Scan for the cell matching the given text and deliver its (X, Y) coordinate at center. 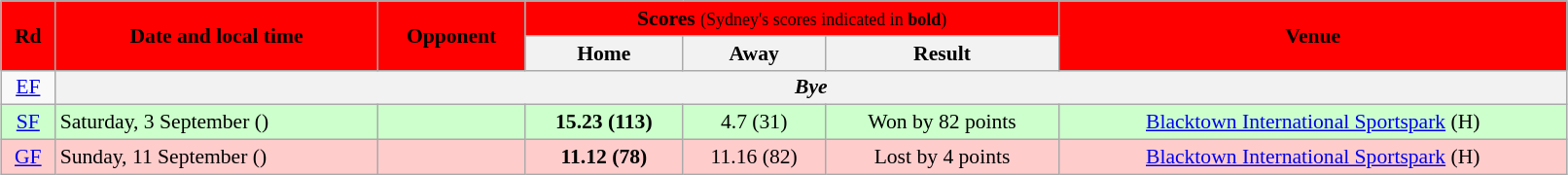
Opponent (451, 35)
Sunday, 11 September () (217, 157)
15.23 (113) (604, 122)
GF (28, 157)
Date and local time (217, 35)
11.12 (78) (604, 157)
Won by 82 points (942, 122)
Home (604, 53)
11.16 (82) (755, 157)
Bye (811, 87)
Scores (Sydney's scores indicated in bold) (792, 18)
SF (28, 122)
Saturday, 3 September () (217, 122)
Result (942, 53)
Venue (1313, 35)
EF (28, 87)
Rd (28, 35)
Lost by 4 points (942, 157)
4.7 (31) (755, 122)
Away (755, 53)
